Locate the cell with the specified text and output its [X, Y] center coordinate. 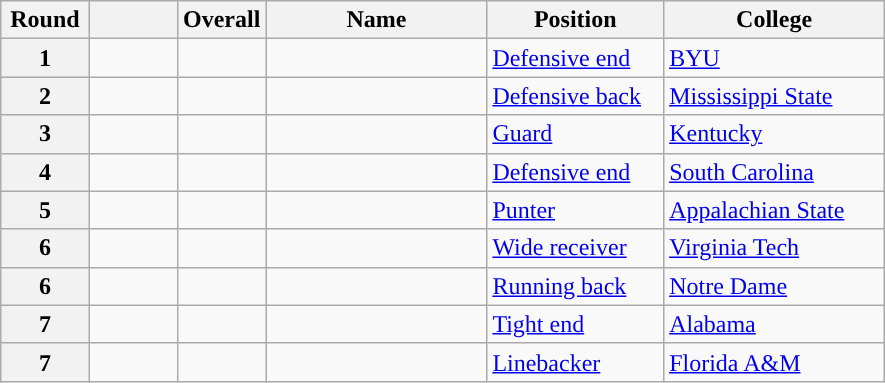
Notre Dame [774, 286]
Kentucky [774, 134]
Virginia Tech [774, 248]
2 [45, 96]
Alabama [774, 324]
1 [45, 58]
Wide receiver [576, 248]
Running back [576, 286]
Tight end [576, 324]
4 [45, 172]
Position [576, 20]
Appalachian State [774, 210]
Overall [222, 20]
Linebacker [576, 362]
Punter [576, 210]
College [774, 20]
South Carolina [774, 172]
Name [376, 20]
Mississippi State [774, 96]
BYU [774, 58]
Florida A&M [774, 362]
Guard [576, 134]
5 [45, 210]
Defensive back [576, 96]
3 [45, 134]
Round [45, 20]
